Return (x, y) of the center of cell containing provided text 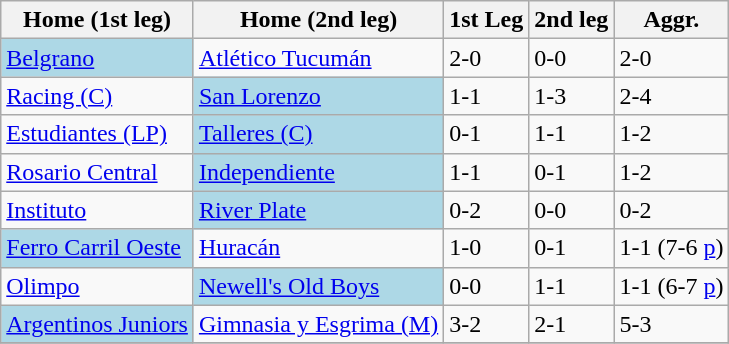
Huracán (318, 248)
1-3 (572, 96)
Olimpo (98, 286)
Aggr. (672, 20)
1-1 (7-6 p) (672, 248)
Argentinos Juniors (98, 324)
2-4 (672, 96)
Home (2nd leg) (318, 20)
Atlético Tucumán (318, 58)
Racing (C) (98, 96)
5-3 (672, 324)
Instituto (98, 210)
Estudiantes (LP) (98, 134)
Ferro Carril Oeste (98, 248)
Talleres (C) (318, 134)
2-1 (572, 324)
2nd leg (572, 20)
River Plate (318, 210)
Home (1st leg) (98, 20)
3-2 (486, 324)
Newell's Old Boys (318, 286)
Rosario Central (98, 172)
San Lorenzo (318, 96)
Belgrano (98, 58)
1st Leg (486, 20)
1-1 (6-7 p) (672, 286)
Gimnasia y Esgrima (M) (318, 324)
Independiente (318, 172)
1-0 (486, 248)
